Determine the [x, y] coordinate at the center of the cell enclosing the given text.  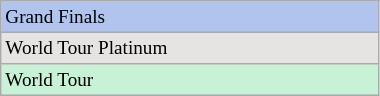
World Tour [190, 80]
World Tour Platinum [190, 48]
Grand Finals [190, 17]
